Search for the cell housing the specified text and yield its [X, Y] center coordinate. 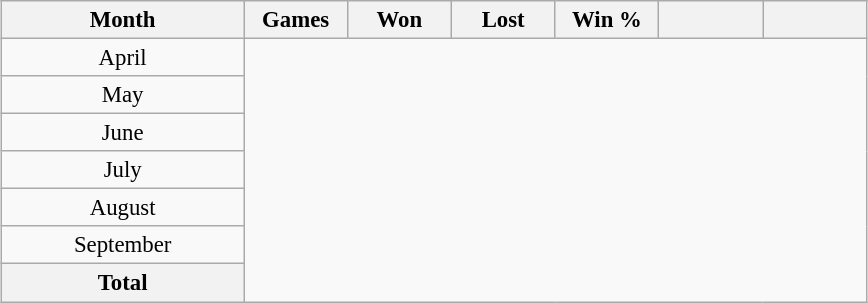
Lost [503, 20]
Win % [607, 20]
June [123, 133]
Won [399, 20]
April [123, 58]
Month [123, 20]
September [123, 245]
Total [123, 283]
July [123, 170]
August [123, 208]
May [123, 95]
Games [296, 20]
